Return the (X, Y) coordinate for the center point of the cell that contains the specified text.  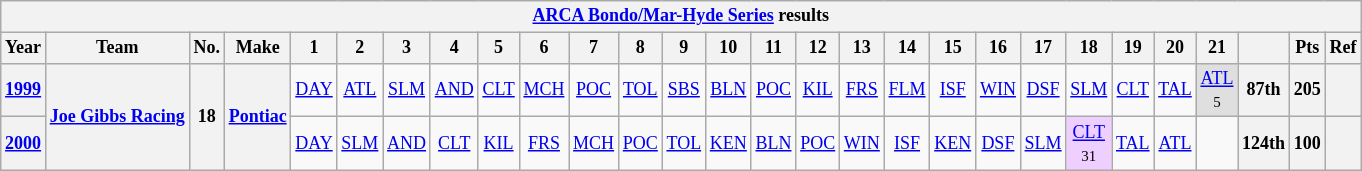
10 (728, 48)
1999 (24, 90)
21 (1217, 48)
11 (774, 48)
1 (314, 48)
2 (360, 48)
ARCA Bondo/Mar-Hyde Series results (681, 16)
Year (24, 48)
4 (454, 48)
No. (206, 48)
5 (498, 48)
FLM (907, 90)
15 (953, 48)
Pontiac (258, 116)
Team (117, 48)
7 (594, 48)
13 (862, 48)
17 (1043, 48)
100 (1307, 144)
6 (544, 48)
Joe Gibbs Racing (117, 116)
8 (640, 48)
205 (1307, 90)
Ref (1343, 48)
16 (998, 48)
87th (1264, 90)
2000 (24, 144)
20 (1175, 48)
19 (1133, 48)
Make (258, 48)
CLT31 (1089, 144)
Pts (1307, 48)
124th (1264, 144)
9 (684, 48)
14 (907, 48)
12 (818, 48)
SBS (684, 90)
ATL5 (1217, 90)
3 (407, 48)
